Locate the cell with the specified text and output its (X, Y) center coordinate. 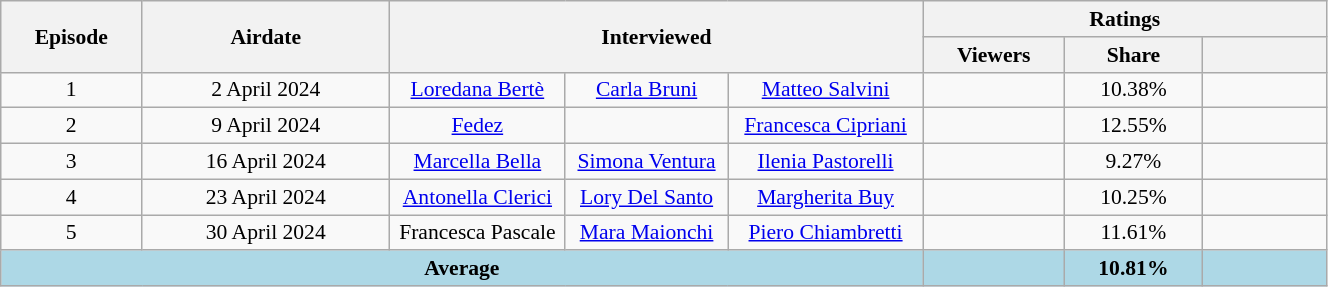
Interviewed (656, 36)
Airdate (266, 36)
Mara Maionchi (646, 233)
30 April 2024 (266, 233)
Viewers (994, 55)
Antonella Clerici (478, 197)
Lory Del Santo (646, 197)
Carla Bruni (646, 90)
9.27% (1133, 162)
1 (72, 90)
2 (72, 126)
Marcella Bella (478, 162)
Piero Chiambretti (826, 233)
11.61% (1133, 233)
Simona Ventura (646, 162)
Fedez (478, 126)
5 (72, 233)
Francesca Pascale (478, 233)
10.25% (1133, 197)
9 April 2024 (266, 126)
10.38% (1133, 90)
2 April 2024 (266, 90)
23 April 2024 (266, 197)
3 (72, 162)
Francesca Cipriani (826, 126)
Matteo Salvini (826, 90)
Ilenia Pastorelli (826, 162)
12.55% (1133, 126)
10.81% (1133, 269)
Share (1133, 55)
Margherita Buy (826, 197)
4 (72, 197)
Average (462, 269)
Episode (72, 36)
Loredana Bertè (478, 90)
16 April 2024 (266, 162)
Ratings (1124, 19)
